From the cell containing the given text, extract its center point as [x, y] coordinate. 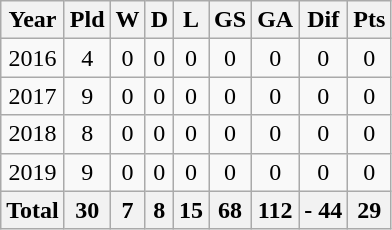
2019 [33, 172]
- 44 [324, 210]
68 [230, 210]
L [192, 20]
7 [128, 210]
Year [33, 20]
Pld [87, 20]
Dif [324, 20]
2016 [33, 58]
GA [276, 20]
GS [230, 20]
15 [192, 210]
W [128, 20]
Pts [370, 20]
4 [87, 58]
D [159, 20]
29 [370, 210]
112 [276, 210]
2018 [33, 134]
2017 [33, 96]
30 [87, 210]
Total [33, 210]
